Detect which cell encompasses the target text, then output its [X, Y] center coordinate. 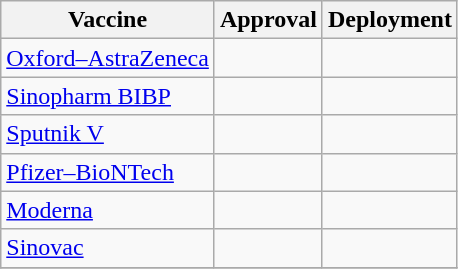
Pfizer–BioNTech [108, 172]
Oxford–AstraZeneca [108, 58]
Sinovac [108, 248]
Moderna [108, 210]
Sputnik V [108, 134]
Deployment [390, 20]
Sinopharm BIBP [108, 96]
Approval [268, 20]
Vaccine [108, 20]
